Scan for the cell matching the given text and deliver its [X, Y] coordinate at center. 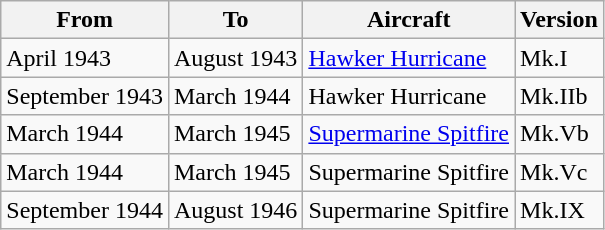
August 1943 [235, 58]
August 1946 [235, 210]
Mk.I [560, 58]
September 1943 [85, 96]
To [235, 20]
Mk.Vc [560, 172]
Mk.Vb [560, 134]
September 1944 [85, 210]
Mk.IIb [560, 96]
Aircraft [409, 20]
April 1943 [85, 58]
Version [560, 20]
From [85, 20]
Mk.IX [560, 210]
